Locate the cell with the specified text and output its (x, y) center coordinate. 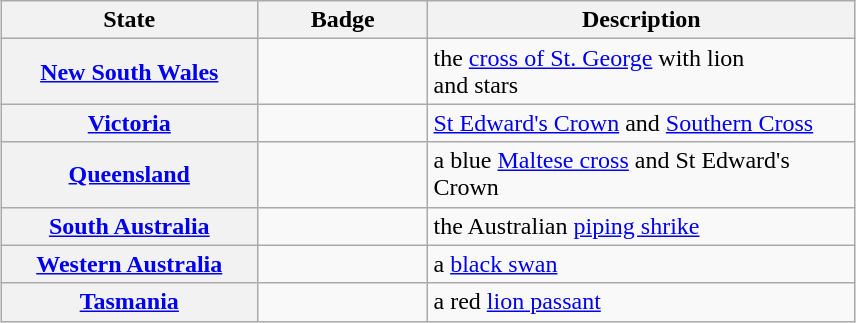
a blue Maltese cross and St Edward's Crown (642, 174)
Description (642, 20)
the Australian piping shrike (642, 226)
St Edward's Crown and Southern Cross (642, 123)
New South Wales (129, 72)
State (129, 20)
a black swan (642, 264)
Western Australia (129, 264)
South Australia (129, 226)
a red lion passant (642, 302)
the cross of St. George with lionand stars (642, 72)
Queensland (129, 174)
Victoria (129, 123)
Badge (342, 20)
Tasmania (129, 302)
